Find where the given text appears and provide that cell's center as [X, Y] coordinate. 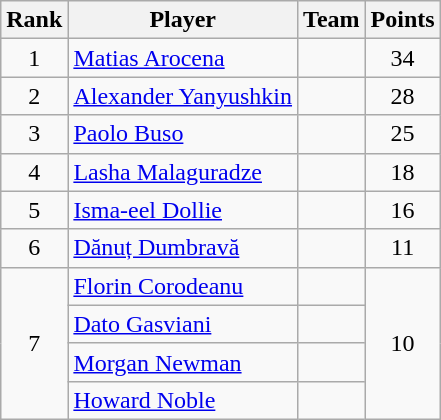
25 [402, 134]
11 [402, 248]
16 [402, 210]
Dato Gasviani [183, 324]
Team [332, 20]
6 [34, 248]
Player [183, 20]
34 [402, 58]
Points [402, 20]
28 [402, 96]
3 [34, 134]
Lasha Malaguradze [183, 172]
Matias Arocena [183, 58]
Paolo Buso [183, 134]
Florin Corodeanu [183, 286]
Rank [34, 20]
2 [34, 96]
Dănuț Dumbravă [183, 248]
4 [34, 172]
18 [402, 172]
1 [34, 58]
Morgan Newman [183, 362]
Howard Noble [183, 400]
Isma-eel Dollie [183, 210]
5 [34, 210]
7 [34, 343]
10 [402, 343]
Alexander Yanyushkin [183, 96]
